Scan for the cell matching the given text and deliver its [X, Y] coordinate at center. 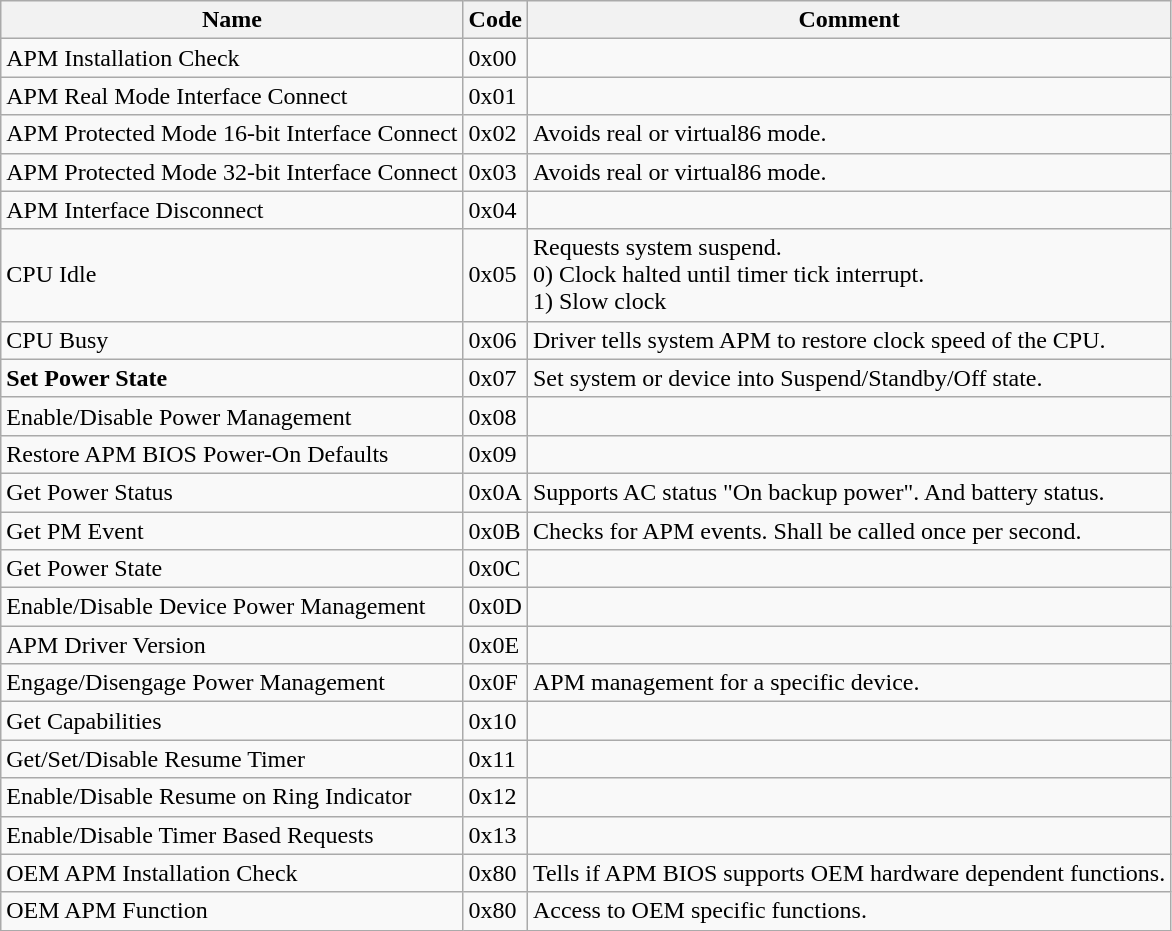
OEM APM Function [232, 911]
Comment [848, 20]
Get Capabilities [232, 721]
APM Driver Version [232, 645]
0x0B [495, 531]
0x05 [495, 275]
Enable/Disable Power Management [232, 416]
0x12 [495, 797]
APM Protected Mode 16-bit Interface Connect [232, 134]
Tells if APM BIOS supports OEM hardware dependent functions. [848, 873]
Name [232, 20]
0x08 [495, 416]
APM Real Mode Interface Connect [232, 96]
0x02 [495, 134]
CPU Idle [232, 275]
Get PM Event [232, 531]
0x13 [495, 835]
Enable/Disable Device Power Management [232, 607]
0x07 [495, 378]
0x0E [495, 645]
Code [495, 20]
Get Power Status [232, 492]
Checks for APM events. Shall be called once per second. [848, 531]
0x09 [495, 454]
Engage/Disengage Power Management [232, 683]
APM Interface Disconnect [232, 210]
0x0F [495, 683]
Get Power State [232, 569]
APM Installation Check [232, 58]
Set system or device into Suspend/Standby/Off state. [848, 378]
0x04 [495, 210]
CPU Busy [232, 340]
0x0A [495, 492]
0x06 [495, 340]
APM management for a specific device. [848, 683]
OEM APM Installation Check [232, 873]
Access to OEM specific functions. [848, 911]
0x10 [495, 721]
0x00 [495, 58]
Supports AC status "On backup power". And battery status. [848, 492]
Enable/Disable Timer Based Requests [232, 835]
0x0C [495, 569]
0x01 [495, 96]
0x03 [495, 172]
Requests system suspend. 0) Clock halted until timer tick interrupt. 1) Slow clock [848, 275]
Get/Set/Disable Resume Timer [232, 759]
Driver tells system APM to restore clock speed of the CPU. [848, 340]
APM Protected Mode 32-bit Interface Connect [232, 172]
Set Power State [232, 378]
0x11 [495, 759]
Restore APM BIOS Power-On Defaults [232, 454]
Enable/Disable Resume on Ring Indicator [232, 797]
0x0D [495, 607]
